Provide the (X, Y) coordinate of the cell's center where the given text is located.  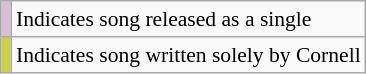
Indicates song released as a single (188, 19)
Indicates song written solely by Cornell (188, 55)
